Provide the [x, y] coordinate of the cell's center where the given text is located.  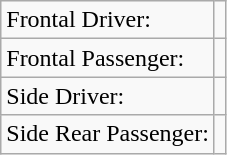
Side Rear Passenger: [108, 134]
Frontal Driver: [108, 20]
Side Driver: [108, 96]
Frontal Passenger: [108, 58]
